Find where the given text appears and provide that cell's center as (X, Y) coordinate. 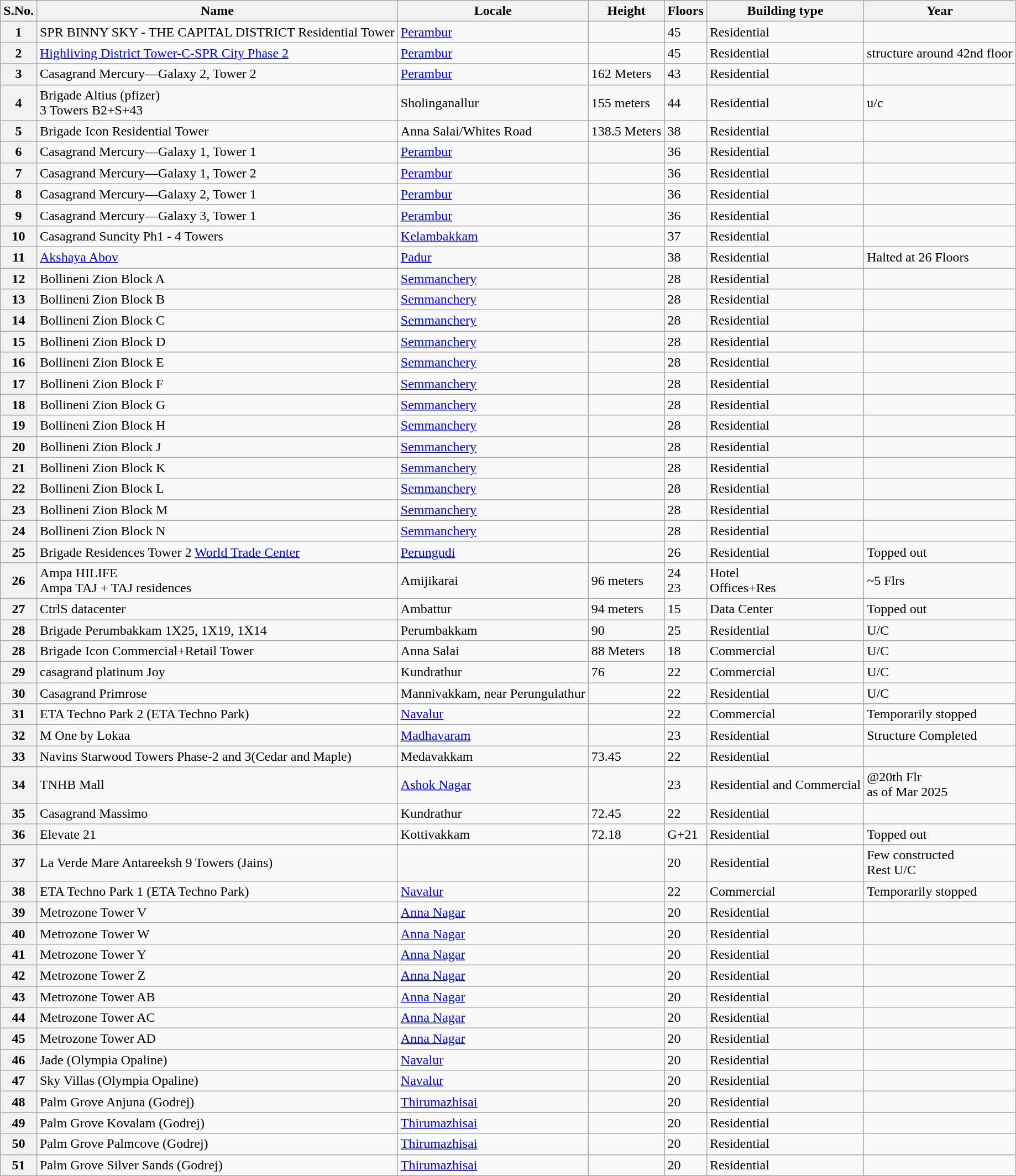
HotelOffices+Res (785, 581)
27 (19, 609)
Casagrand Mercury—Galaxy 3, Tower 1 (217, 215)
Madhavaram (493, 735)
Bollineni Zion Block A (217, 278)
Bollineni Zion Block K (217, 468)
24 (19, 531)
Kelambakkam (493, 236)
Bollineni Zion Block B (217, 300)
Elevate 21 (217, 834)
41 (19, 954)
32 (19, 735)
11 (19, 257)
Metrozone Tower Z (217, 975)
Halted at 26 Floors (940, 257)
5 (19, 131)
42 (19, 975)
Bollineni Zion Block J (217, 447)
7 (19, 173)
1 (19, 32)
2 (19, 53)
Bollineni Zion Block C (217, 321)
Brigade Altius (pfizer)3 Towers B2+S+43 (217, 103)
Bollineni Zion Block N (217, 531)
Metrozone Tower AD (217, 1039)
Mannivakkam, near Perungulathur (493, 693)
Locale (493, 11)
47 (19, 1081)
50 (19, 1144)
Navins Starwood Towers Phase-2 and 3(Cedar and Maple) (217, 756)
96 meters (626, 581)
SPR BINNY SKY - THE CAPITAL DISTRICT Residential Tower (217, 32)
Casagrand Mercury—Galaxy 1, Tower 1 (217, 152)
Casagrand Mercury—Galaxy 2, Tower 2 (217, 74)
72.18 (626, 834)
Structure Completed (940, 735)
Ashok Nagar (493, 785)
72.45 (626, 813)
@20th Flras of Mar 2025 (940, 785)
Bollineni Zion Block M (217, 510)
u/c (940, 103)
73.45 (626, 756)
34 (19, 785)
Height (626, 11)
Brigade Perumbakkam 1X25, 1X19, 1X14 (217, 630)
Jade (Olympia Opaline) (217, 1060)
Kottivakkam (493, 834)
Metrozone Tower AB (217, 997)
Medavakkam (493, 756)
~5 Flrs (940, 581)
49 (19, 1123)
39 (19, 912)
29 (19, 672)
Bollineni Zion Block E (217, 363)
9 (19, 215)
Bollineni Zion Block L (217, 489)
S.No. (19, 11)
31 (19, 714)
40 (19, 933)
Palm Grove Silver Sands (Godrej) (217, 1165)
76 (626, 672)
Bollineni Zion Block H (217, 426)
Casagrand Massimo (217, 813)
Data Center (785, 609)
G+21 (685, 834)
casagrand platinum Joy (217, 672)
6 (19, 152)
19 (19, 426)
2423 (685, 581)
Palm Grove Palmcove (Godrej) (217, 1144)
94 meters (626, 609)
Metrozone Tower V (217, 912)
21 (19, 468)
CtrlS datacenter (217, 609)
12 (19, 278)
Ambattur (493, 609)
88 Meters (626, 651)
ETA Techno Park 1 (ETA Techno Park) (217, 891)
Sky Villas (Olympia Opaline) (217, 1081)
Metrozone Tower Y (217, 954)
TNHB Mall (217, 785)
Casagrand Mercury—Galaxy 1, Tower 2 (217, 173)
Casagrand Primrose (217, 693)
Anna Salai (493, 651)
Building type (785, 11)
Bollineni Zion Block D (217, 342)
155 meters (626, 103)
Floors (685, 11)
Bollineni Zion Block G (217, 405)
90 (626, 630)
17 (19, 384)
Palm Grove Anjuna (Godrej) (217, 1102)
8 (19, 194)
Metrozone Tower AC (217, 1018)
Anna Salai/Whites Road (493, 131)
4 (19, 103)
Brigade Icon Commercial+Retail Tower (217, 651)
Ampa HILIFEAmpa TAJ + TAJ residences (217, 581)
46 (19, 1060)
Brigade Residences Tower 2 World Trade Center (217, 552)
Few constructedRest U/C (940, 863)
Sholinganallur (493, 103)
33 (19, 756)
La Verde Mare Antareeksh 9 Towers (Jains) (217, 863)
Year (940, 11)
Perumbakkam (493, 630)
Padur (493, 257)
138.5 Meters (626, 131)
10 (19, 236)
48 (19, 1102)
M One by Lokaa (217, 735)
Casagrand Suncity Ph1 - 4 Towers (217, 236)
Highliving District Tower-C-SPR City Phase 2 (217, 53)
Bollineni Zion Block F (217, 384)
Name (217, 11)
Brigade Icon Residential Tower (217, 131)
30 (19, 693)
Perungudi (493, 552)
Akshaya Abov (217, 257)
Amijikarai (493, 581)
13 (19, 300)
16 (19, 363)
structure around 42nd floor (940, 53)
Casagrand Mercury—Galaxy 2, Tower 1 (217, 194)
162 Meters (626, 74)
Metrozone Tower W (217, 933)
ETA Techno Park 2 (ETA Techno Park) (217, 714)
Palm Grove Kovalam (Godrej) (217, 1123)
3 (19, 74)
14 (19, 321)
35 (19, 813)
51 (19, 1165)
Residential and Commercial (785, 785)
